Provide the [X, Y] coordinate of the cell's center where the given text is located.  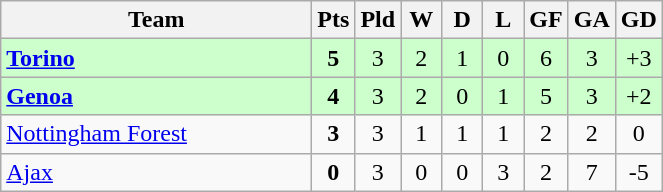
-5 [638, 172]
GD [638, 20]
6 [546, 58]
L [504, 20]
Pld [378, 20]
D [462, 20]
W [422, 20]
4 [334, 96]
Torino [156, 58]
+3 [638, 58]
Nottingham Forest [156, 134]
Ajax [156, 172]
+2 [638, 96]
7 [592, 172]
Pts [334, 20]
GF [546, 20]
Team [156, 20]
Genoa [156, 96]
GA [592, 20]
